Provide the [X, Y] coordinate of the cell's center where the given text is located.  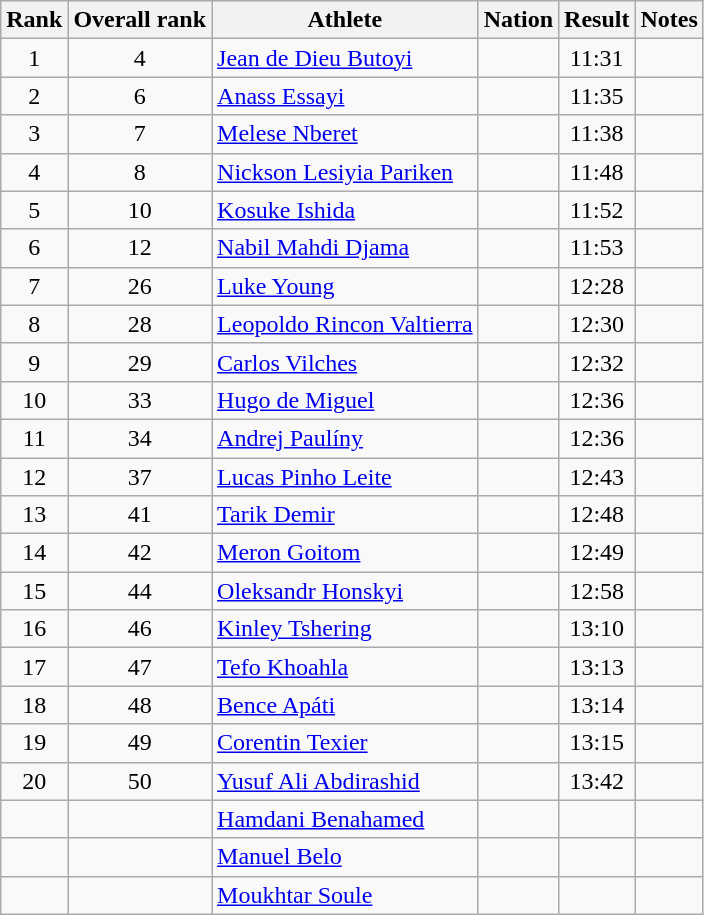
48 [140, 705]
11:48 [597, 172]
Athlete [346, 20]
13:14 [597, 705]
11 [34, 438]
12:30 [597, 324]
13:10 [597, 629]
Nickson Lesiyia Pariken [346, 172]
Rank [34, 20]
28 [140, 324]
14 [34, 553]
15 [34, 591]
18 [34, 705]
Kosuke Ishida [346, 210]
12:48 [597, 515]
Lucas Pinho Leite [346, 477]
13:15 [597, 743]
11:31 [597, 58]
1 [34, 58]
Tefo Khoahla [346, 667]
Melese Nberet [346, 134]
13:42 [597, 781]
Result [597, 20]
37 [140, 477]
49 [140, 743]
47 [140, 667]
16 [34, 629]
5 [34, 210]
Tarik Demir [346, 515]
2 [34, 96]
11:52 [597, 210]
13 [34, 515]
41 [140, 515]
34 [140, 438]
Hugo de Miguel [346, 400]
42 [140, 553]
3 [34, 134]
26 [140, 286]
12:43 [597, 477]
44 [140, 591]
Kinley Tshering [346, 629]
Carlos Vilches [346, 362]
Yusuf Ali Abdirashid [346, 781]
Moukhtar Soule [346, 895]
11:35 [597, 96]
11:38 [597, 134]
Bence Apáti [346, 705]
Manuel Belo [346, 857]
Leopoldo Rincon Valtierra [346, 324]
11:53 [597, 248]
Meron Goitom [346, 553]
Andrej Paulíny [346, 438]
19 [34, 743]
Oleksandr Honskyi [346, 591]
20 [34, 781]
13:13 [597, 667]
Nation [518, 20]
Corentin Texier [346, 743]
29 [140, 362]
12:32 [597, 362]
Jean de Dieu Butoyi [346, 58]
Nabil Mahdi Djama [346, 248]
50 [140, 781]
Notes [669, 20]
46 [140, 629]
12:49 [597, 553]
Luke Young [346, 286]
12:58 [597, 591]
Anass Essayi [346, 96]
12:28 [597, 286]
33 [140, 400]
Hamdani Benahamed [346, 819]
Overall rank [140, 20]
9 [34, 362]
17 [34, 667]
